Output the (x, y) coordinate of the center of the cell containing the given text.  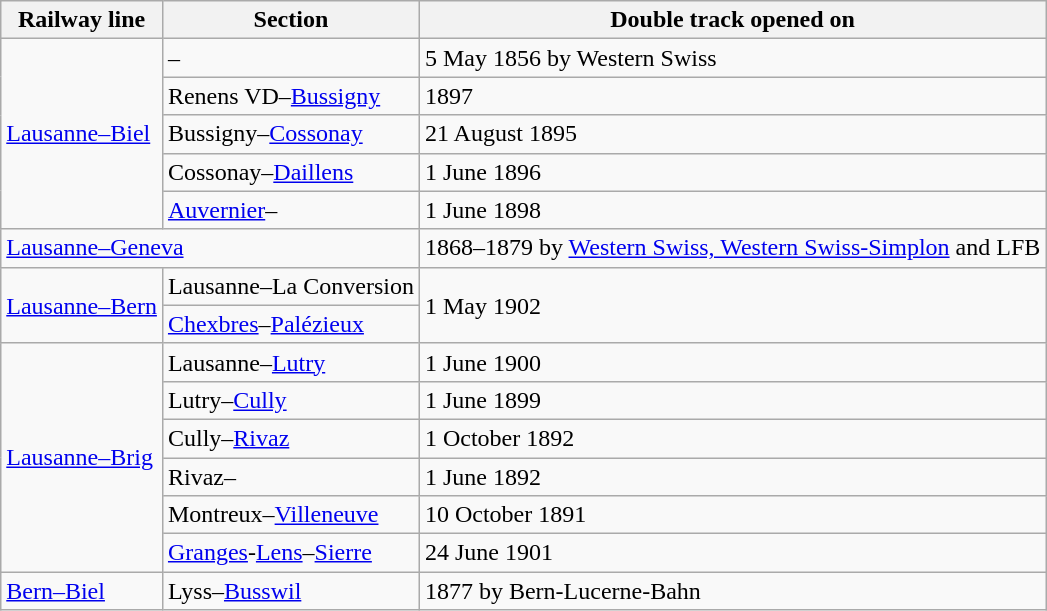
Auvernier– (290, 210)
Montreux–Villeneuve (290, 515)
Lausanne–Lutry (290, 362)
Railway line (82, 20)
Chexbres–Palézieux (290, 324)
1 June 1892 (732, 477)
1 October 1892 (732, 438)
Rivaz– (290, 477)
Lausanne–Bern (82, 305)
24 June 1901 (732, 553)
1 June 1900 (732, 362)
– (290, 58)
1 June 1896 (732, 172)
Lausanne–La Conversion (290, 286)
Granges-Lens–Sierre (290, 553)
1868–1879 by Western Swiss, Western Swiss-Simplon and LFB (732, 248)
Lausanne–Brig (82, 457)
Renens VD–Bussigny (290, 96)
Cully–Rivaz (290, 438)
Cossonay–Daillens (290, 172)
21 August 1895 (732, 134)
Double track opened on (732, 20)
1897 (732, 96)
1877 by Bern-Lucerne-Bahn (732, 591)
1 June 1899 (732, 400)
Bussigny–Cossonay (290, 134)
Section (290, 20)
10 October 1891 (732, 515)
1 June 1898 (732, 210)
1 May 1902 (732, 305)
Lausanne–Biel (82, 134)
Lutry–Cully (290, 400)
Lyss–Busswil (290, 591)
5 May 1856 by Western Swiss (732, 58)
Bern–Biel (82, 591)
Lausanne–Geneva (210, 248)
